Detect which cell encompasses the target text, then output its (x, y) center coordinate. 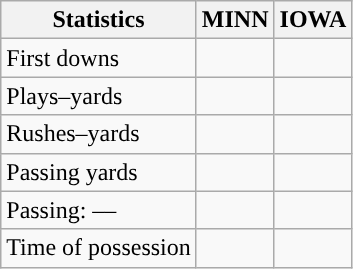
Statistics (99, 20)
IOWA (313, 20)
First downs (99, 58)
Time of possession (99, 248)
Passing: –– (99, 210)
Plays–yards (99, 96)
MINN (235, 20)
Rushes–yards (99, 134)
Passing yards (99, 172)
